Return [X, Y] of the center of cell containing provided text 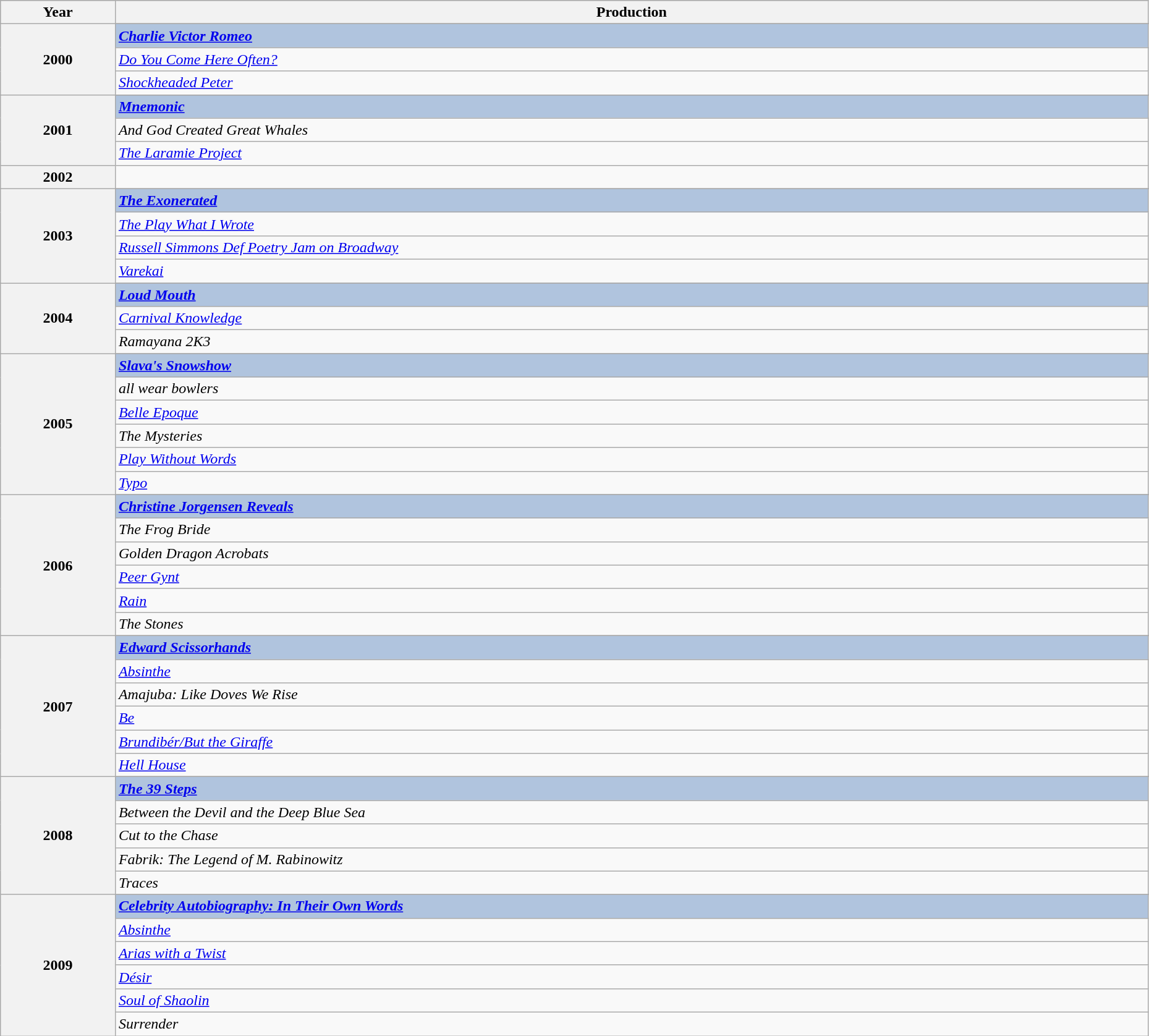
Arias with a Twist [632, 953]
Mnemonic [632, 106]
2001 [58, 130]
Shockheaded Peter [632, 83]
The Mysteries [632, 436]
Soul of Shaolin [632, 1000]
2009 [58, 965]
2008 [58, 836]
Ramayana 2K3 [632, 342]
Play Without Words [632, 459]
Varekai [632, 271]
Production [632, 12]
2003 [58, 236]
The Frog Bride [632, 530]
The Laramie Project [632, 153]
Brundibér/But the Giraffe [632, 742]
The Play What I Wrote [632, 224]
Be [632, 718]
Fabrik: The Legend of M. Rabinowitz [632, 859]
Charlie Victor Romeo [632, 36]
The Exonerated [632, 200]
Amajuba: Like Doves We Rise [632, 695]
Belle Epoque [632, 412]
Celebrity Autobiography: In Their Own Words [632, 906]
Rain [632, 600]
Year [58, 12]
Traces [632, 883]
Russell Simmons Def Poetry Jam on Broadway [632, 247]
Edward Scissorhands [632, 647]
Christine Jorgensen Reveals [632, 506]
The 39 Steps [632, 789]
all wear bowlers [632, 389]
Typo [632, 483]
And God Created Great Whales [632, 130]
2005 [58, 424]
Golden Dragon Acrobats [632, 553]
Cut to the Chase [632, 836]
2006 [58, 565]
2002 [58, 177]
The Stones [632, 624]
Désir [632, 977]
Peer Gynt [632, 577]
Carnival Knowledge [632, 318]
Slava's Snowshow [632, 365]
Surrender [632, 1024]
2000 [58, 59]
Do You Come Here Often? [632, 59]
Loud Mouth [632, 295]
Between the Devil and the Deep Blue Sea [632, 812]
2004 [58, 318]
2007 [58, 706]
Hell House [632, 765]
